Pinpoint the cell where the given text exists, returning its [X, Y] midpoint coordinate. 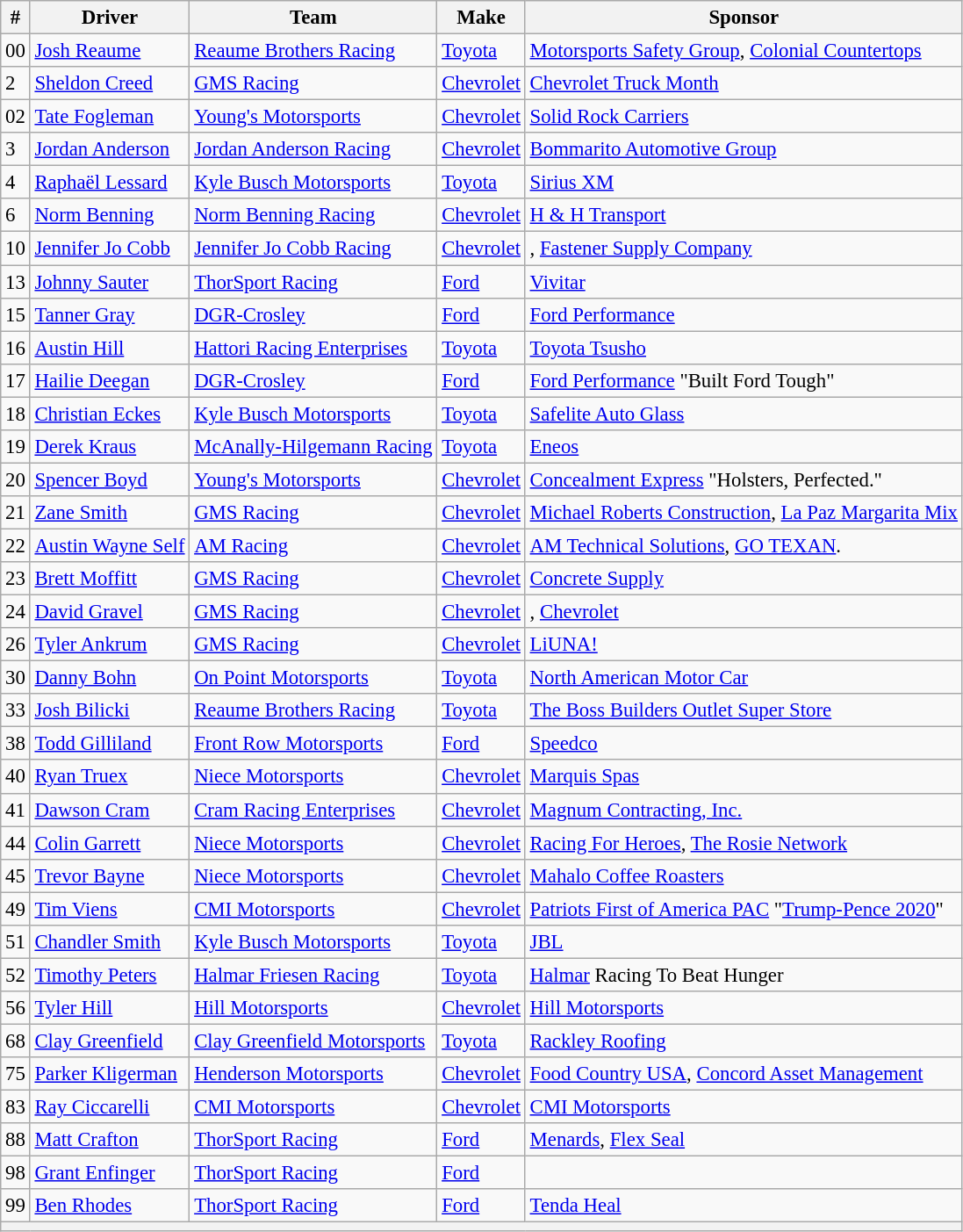
Team [313, 18]
Menards, Flex Seal [744, 1140]
Austin Wayne Self [110, 545]
Michael Roberts Construction, La Paz Margarita Mix [744, 513]
The Boss Builders Outlet Super Store [744, 710]
98 [16, 1173]
Ford Performance "Built Ford Tough" [744, 380]
49 [16, 909]
Make [481, 18]
24 [16, 612]
Henderson Motorsports [313, 1074]
75 [16, 1074]
Speedco [744, 744]
Ben Rhodes [110, 1206]
Jennifer Jo Cobb Racing [313, 249]
Mahalo Coffee Roasters [744, 875]
Norm Benning Racing [313, 215]
23 [16, 579]
13 [16, 282]
Josh Bilicki [110, 710]
Ryan Truex [110, 777]
Tyler Hill [110, 1008]
02 [16, 117]
David Gravel [110, 612]
AM Racing [313, 545]
Concealment Express "Holsters, Perfected." [744, 479]
18 [16, 414]
Ford Performance [744, 314]
19 [16, 447]
51 [16, 942]
Concrete Supply [744, 579]
Colin Garrett [110, 843]
Hattori Racing Enterprises [313, 348]
68 [16, 1041]
# [16, 18]
16 [16, 348]
Tate Fogleman [110, 117]
Norm Benning [110, 215]
On Point Motorsports [313, 678]
Hailie Deegan [110, 380]
Austin Hill [110, 348]
Chevrolet Truck Month [744, 83]
10 [16, 249]
Sheldon Creed [110, 83]
Sirius XM [744, 183]
Racing For Heroes, The Rosie Network [744, 843]
Ray Ciccarelli [110, 1107]
56 [16, 1008]
45 [16, 875]
Raphaël Lessard [110, 183]
4 [16, 183]
Johnny Sauter [110, 282]
Danny Bohn [110, 678]
JBL [744, 942]
Josh Reaume [110, 51]
Food Country USA, Concord Asset Management [744, 1074]
, Chevrolet [744, 612]
Patriots First of America PAC "Trump-Pence 2020" [744, 909]
20 [16, 479]
Safelite Auto Glass [744, 414]
Motorsports Safety Group, Colonial Countertops [744, 51]
Clay Greenfield Motorsports [313, 1041]
LiUNA! [744, 645]
Matt Crafton [110, 1140]
Solid Rock Carriers [744, 117]
Brett Moffitt [110, 579]
Marquis Spas [744, 777]
McAnally-Hilgemann Racing [313, 447]
Timothy Peters [110, 975]
44 [16, 843]
Front Row Motorsports [313, 744]
38 [16, 744]
North American Motor Car [744, 678]
Tim Viens [110, 909]
33 [16, 710]
Tenda Heal [744, 1206]
Toyota Tsusho [744, 348]
3 [16, 149]
Parker Kligerman [110, 1074]
Eneos [744, 447]
Chandler Smith [110, 942]
99 [16, 1206]
Bommarito Automotive Group [744, 149]
6 [16, 215]
Vivitar [744, 282]
H & H Transport [744, 215]
00 [16, 51]
Magnum Contracting, Inc. [744, 810]
Driver [110, 18]
52 [16, 975]
Zane Smith [110, 513]
Todd Gilliland [110, 744]
41 [16, 810]
88 [16, 1140]
Clay Greenfield [110, 1041]
Tanner Gray [110, 314]
Jennifer Jo Cobb [110, 249]
Dawson Cram [110, 810]
40 [16, 777]
Cram Racing Enterprises [313, 810]
Derek Kraus [110, 447]
Grant Enfinger [110, 1173]
Sponsor [744, 18]
30 [16, 678]
Halmar Racing To Beat Hunger [744, 975]
22 [16, 545]
Jordan Anderson Racing [313, 149]
2 [16, 83]
Jordan Anderson [110, 149]
Christian Eckes [110, 414]
Trevor Bayne [110, 875]
15 [16, 314]
, Fastener Supply Company [744, 249]
21 [16, 513]
Tyler Ankrum [110, 645]
17 [16, 380]
26 [16, 645]
Spencer Boyd [110, 479]
Halmar Friesen Racing [313, 975]
83 [16, 1107]
Rackley Roofing [744, 1041]
AM Technical Solutions, GO TEXAN. [744, 545]
